Return (X, Y) of the center of cell containing provided text 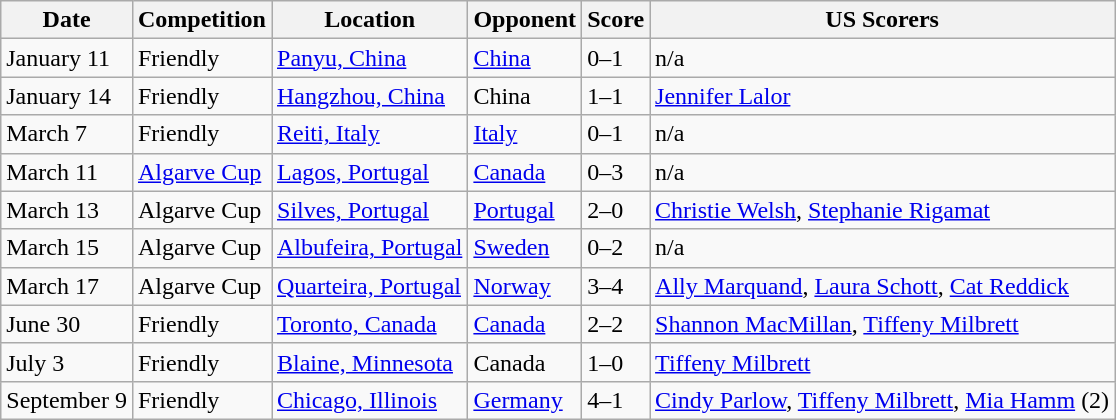
March 15 (67, 248)
June 30 (67, 324)
Quarteira, Portugal (370, 286)
Albufeira, Portugal (370, 248)
Opponent (525, 20)
0–3 (616, 172)
Lagos, Portugal (370, 172)
Portugal (525, 210)
Toronto, Canada (370, 324)
Date (67, 20)
Cindy Parlow, Tiffeny Milbrett, Mia Hamm (2) (882, 400)
July 3 (67, 362)
January 14 (67, 96)
Chicago, Illinois (370, 400)
March 13 (67, 210)
Hangzhou, China (370, 96)
Italy (525, 134)
Ally Marquand, Laura Schott, Cat Reddick (882, 286)
March 17 (67, 286)
Location (370, 20)
Reiti, Italy (370, 134)
Christie Welsh, Stephanie Rigamat (882, 210)
Blaine, Minnesota (370, 362)
3–4 (616, 286)
US Scorers (882, 20)
4–1 (616, 400)
March 7 (67, 134)
Shannon MacMillan, Tiffeny Milbrett (882, 324)
March 11 (67, 172)
Germany (525, 400)
Norway (525, 286)
Tiffeny Milbrett (882, 362)
Competition (202, 20)
Score (616, 20)
0–2 (616, 248)
Panyu, China (370, 58)
Silves, Portugal (370, 210)
2–0 (616, 210)
Jennifer Lalor (882, 96)
Sweden (525, 248)
1–1 (616, 96)
1–0 (616, 362)
January 11 (67, 58)
September 9 (67, 400)
2–2 (616, 324)
